Scan for the cell matching the given text and deliver its [X, Y] coordinate at center. 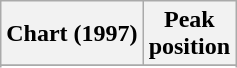
Chart (1997) [72, 34]
Peakposition [189, 34]
